Find where the given text appears and provide that cell's center as [X, Y] coordinate. 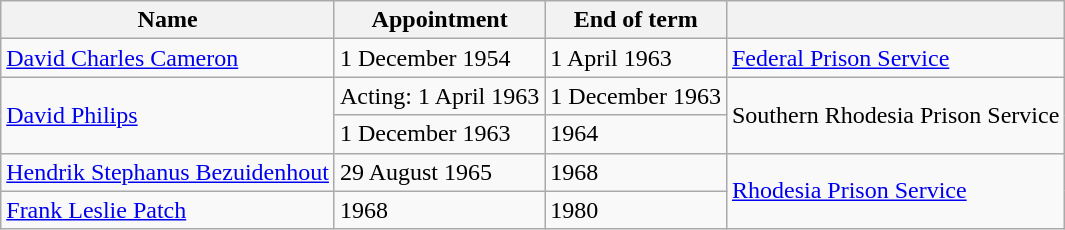
1964 [636, 134]
29 August 1965 [439, 172]
1980 [636, 210]
End of term [636, 20]
Federal Prison Service [895, 58]
Appointment [439, 20]
Rhodesia Prison Service [895, 191]
David Philips [168, 115]
Frank Leslie Patch [168, 210]
1 April 1963 [636, 58]
Name [168, 20]
Acting: 1 April 1963 [439, 96]
Hendrik Stephanus Bezuidenhout [168, 172]
1 December 1954 [439, 58]
David Charles Cameron [168, 58]
Southern Rhodesia Prison Service [895, 115]
